Identify which cell holds the provided text, then report its [X, Y] central coordinate. 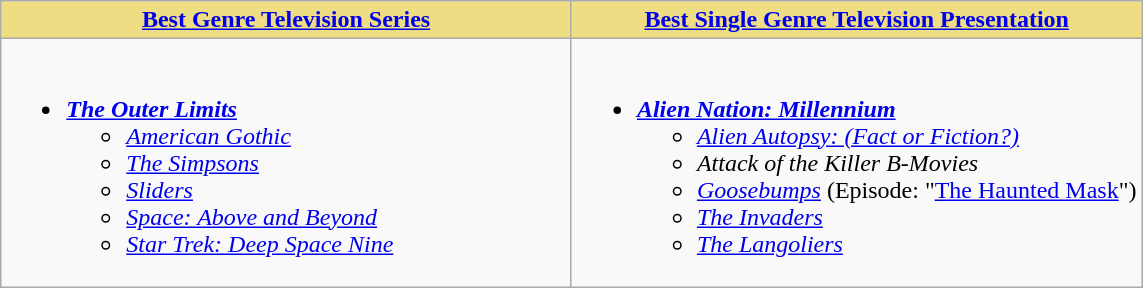
Best Genre Television Series [286, 20]
Best Single Genre Television Presentation [856, 20]
The Outer LimitsAmerican GothicThe SimpsonsSlidersSpace: Above and BeyondStar Trek: Deep Space Nine [286, 163]
